Search for the cell housing the specified text and yield its [X, Y] center coordinate. 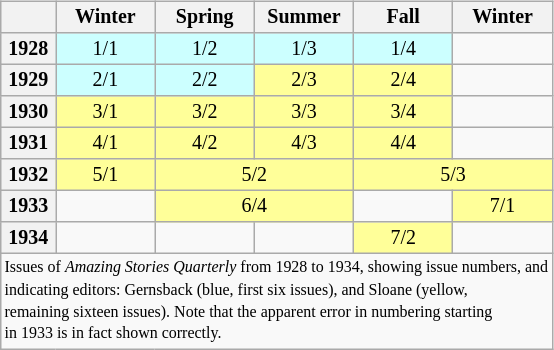
3/4 [404, 112]
2/1 [106, 80]
1931 [28, 144]
4/3 [304, 144]
5/1 [106, 174]
4/1 [106, 144]
1930 [28, 112]
1928 [28, 48]
5/3 [454, 174]
3/2 [204, 112]
3/1 [106, 112]
1932 [28, 174]
2/4 [404, 80]
3/3 [304, 112]
2/2 [204, 80]
Fall [404, 18]
1934 [28, 238]
1929 [28, 80]
1/3 [304, 48]
4/2 [204, 144]
4/4 [404, 144]
Spring [204, 18]
1933 [28, 206]
Summer [304, 18]
1/4 [404, 48]
7/1 [502, 206]
6/4 [254, 206]
1/1 [106, 48]
7/2 [404, 238]
2/3 [304, 80]
5/2 [254, 174]
1/2 [204, 48]
